Extract the [x, y] coordinate from the center of the cell holding the provided text.  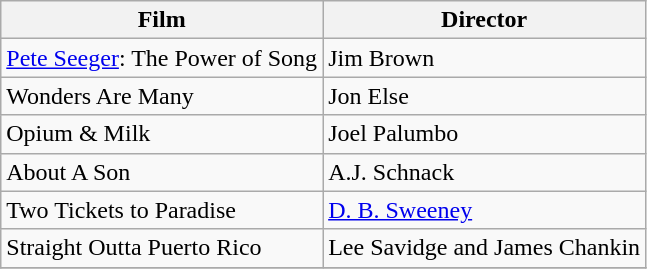
Wonders Are Many [162, 96]
Director [484, 20]
Straight Outta Puerto Rico [162, 248]
Pete Seeger: The Power of Song [162, 58]
A.J. Schnack [484, 172]
Jim Brown [484, 58]
Jon Else [484, 96]
Lee Savidge and James Chankin [484, 248]
Opium & Milk [162, 134]
Two Tickets to Paradise [162, 210]
About A Son [162, 172]
D. B. Sweeney [484, 210]
Film [162, 20]
Joel Palumbo [484, 134]
